Pinpoint the cell where the given text exists, returning its (x, y) midpoint coordinate. 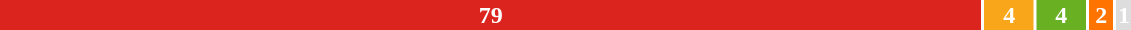
79 (491, 15)
2 (1102, 15)
